Pinpoint the cell where the given text exists, returning its (x, y) midpoint coordinate. 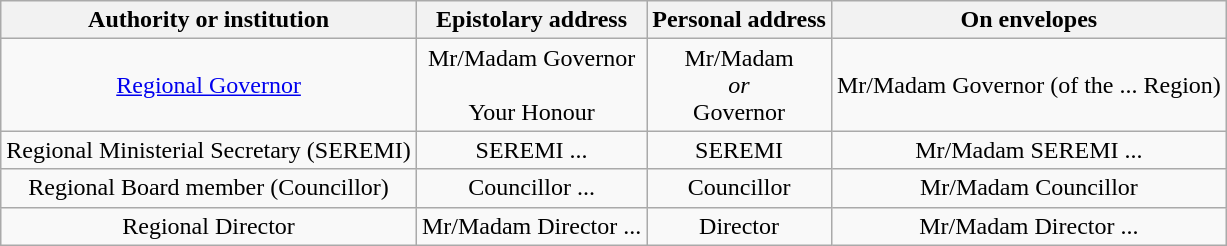
Epistolary address (531, 20)
Authority or institution (209, 20)
Mr/MadamorGovernor (740, 85)
Personal address (740, 20)
Councillor ... (531, 188)
SEREMI (740, 150)
Mr/Madam Governor (of the ... Region) (1028, 85)
Director (740, 226)
Regional Board member (Councillor) (209, 188)
Regional Governor (209, 85)
Councillor (740, 188)
Regional Ministerial Secretary (SEREMI) (209, 150)
Mr/Madam Councillor (1028, 188)
Mr/Madam SEREMI ... (1028, 150)
SEREMI ... (531, 150)
On envelopes (1028, 20)
Mr/Madam GovernorYour Honour (531, 85)
Regional Director (209, 226)
